Find where the given text appears and provide that cell's center as [X, Y] coordinate. 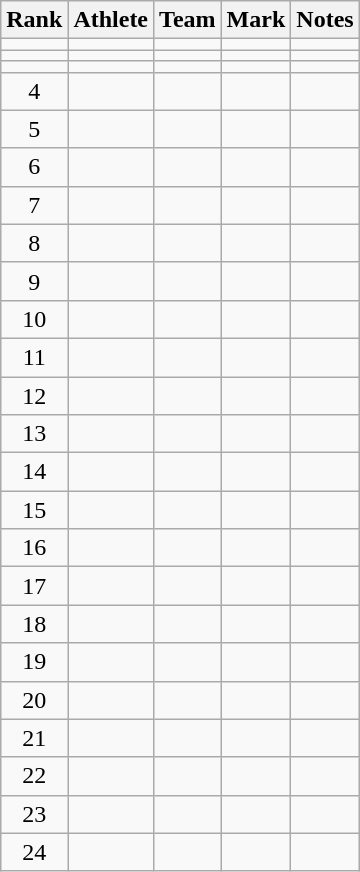
6 [34, 167]
15 [34, 510]
14 [34, 472]
Rank [34, 20]
22 [34, 776]
17 [34, 586]
21 [34, 738]
10 [34, 319]
9 [34, 281]
Notes [325, 20]
Team [188, 20]
24 [34, 852]
7 [34, 205]
11 [34, 357]
20 [34, 700]
5 [34, 129]
12 [34, 395]
19 [34, 662]
18 [34, 624]
4 [34, 91]
8 [34, 243]
23 [34, 814]
Mark [256, 20]
16 [34, 548]
Athlete [111, 20]
13 [34, 434]
